Detect which cell encompasses the target text, then output its [X, Y] center coordinate. 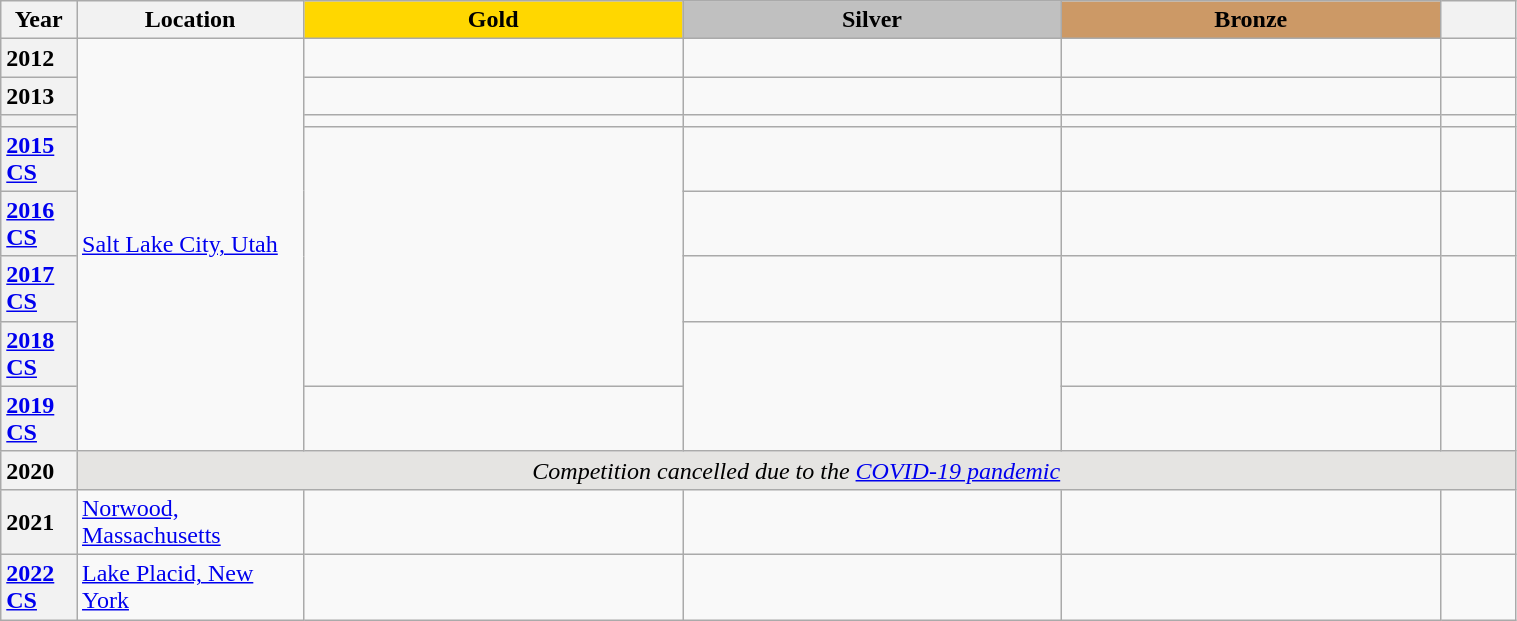
Year [39, 20]
2012 [39, 58]
2019 CS [39, 418]
Salt Lake City, Utah [190, 245]
Bronze [1250, 20]
2021 [39, 522]
Location [190, 20]
Norwood, Massachusetts [190, 522]
2015 CS [39, 158]
2022 CS [39, 586]
2018 CS [39, 354]
Lake Placid, New York [190, 586]
2017 CS [39, 288]
Silver [872, 20]
Competition cancelled due to the COVID-19 pandemic [796, 470]
2016 CS [39, 224]
2020 [39, 470]
Gold [494, 20]
2013 [39, 96]
